Output the (x, y) coordinate of the center of the cell containing the given text.  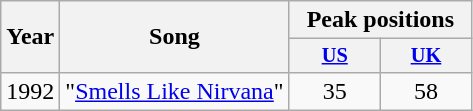
Year (30, 37)
58 (426, 91)
UK (426, 56)
Peak positions (380, 20)
Song (174, 37)
35 (334, 91)
US (334, 56)
1992 (30, 91)
"Smells Like Nirvana" (174, 91)
